Extract the [x, y] coordinate from the center of the cell holding the provided text.  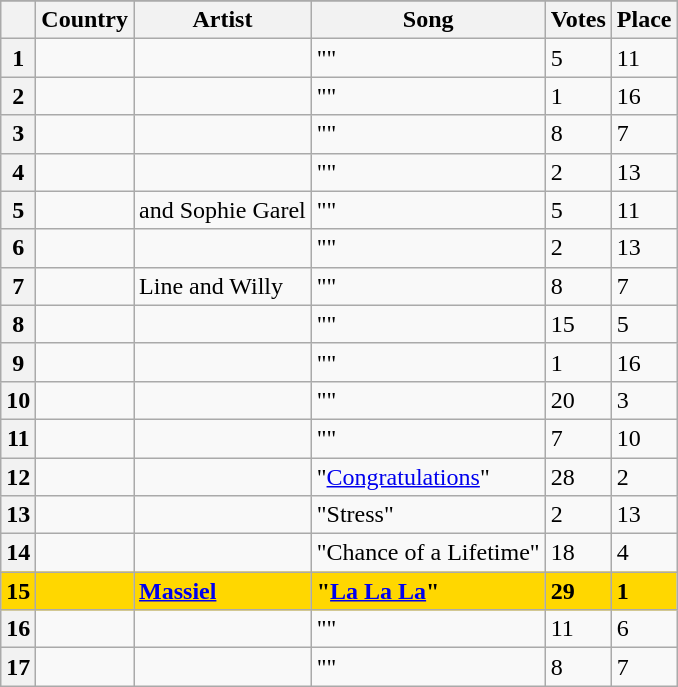
9 [18, 362]
17 [18, 667]
Country [85, 20]
Place [644, 20]
20 [578, 400]
12 [18, 477]
Song [428, 20]
Massiel [223, 591]
"Congratulations" [428, 477]
Artist [223, 20]
Line and Willy [223, 286]
18 [578, 553]
"Chance of a Lifetime" [428, 553]
28 [578, 477]
14 [18, 553]
and Sophie Garel [223, 210]
"Stress" [428, 515]
"La La La" [428, 591]
29 [578, 591]
Votes [578, 20]
